From the cell containing the given text, extract its center point as [x, y] coordinate. 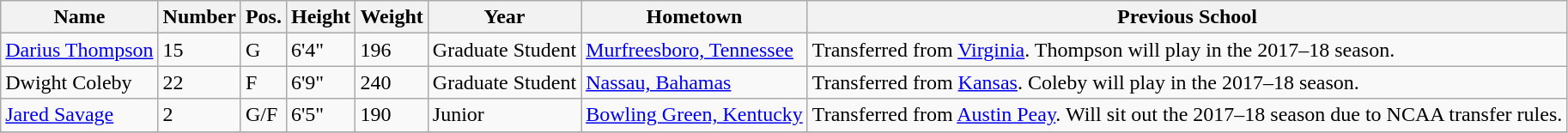
240 [392, 82]
Junior [504, 115]
190 [392, 115]
6'9" [320, 82]
22 [199, 82]
Bowling Green, Kentucky [695, 115]
2 [199, 115]
Weight [392, 17]
Dwight Coleby [79, 82]
6'4" [320, 50]
Murfreesboro, Tennessee [695, 50]
Transferred from Virginia. Thompson will play in the 2017–18 season. [1187, 50]
G [263, 50]
Number [199, 17]
Previous School [1187, 17]
196 [392, 50]
G/F [263, 115]
Pos. [263, 17]
6'5" [320, 115]
F [263, 82]
Nassau, Bahamas [695, 82]
Darius Thompson [79, 50]
Height [320, 17]
Hometown [695, 17]
Transferred from Austin Peay. Will sit out the 2017–18 season due to NCAA transfer rules. [1187, 115]
Name [79, 17]
Jared Savage [79, 115]
15 [199, 50]
Transferred from Kansas. Coleby will play in the 2017–18 season. [1187, 82]
Year [504, 17]
